Identify which cell holds the provided text, then report its (x, y) central coordinate. 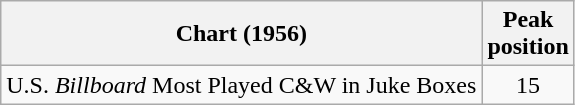
Chart (1956) (242, 34)
Peakposition (528, 34)
15 (528, 85)
U.S. Billboard Most Played C&W in Juke Boxes (242, 85)
